From the cell containing the given text, extract its center point as [X, Y] coordinate. 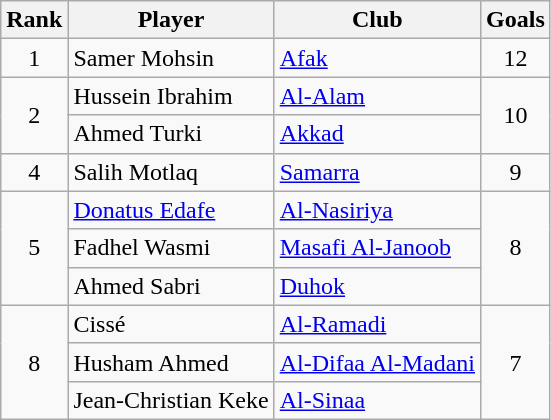
12 [516, 58]
Husham Ahmed [171, 362]
Hussein Ibrahim [171, 96]
Club [377, 20]
Al-Ramadi [377, 324]
Al-Nasiriya [377, 210]
Duhok [377, 286]
10 [516, 115]
Afak [377, 58]
Akkad [377, 134]
1 [34, 58]
Samer Mohsin [171, 58]
Al-Alam [377, 96]
Player [171, 20]
Jean-Christian Keke [171, 400]
Rank [34, 20]
Samarra [377, 172]
Cissé [171, 324]
2 [34, 115]
Ahmed Turki [171, 134]
Donatus Edafe [171, 210]
5 [34, 248]
Goals [516, 20]
Al-Difaa Al-Madani [377, 362]
Al-Sinaa [377, 400]
7 [516, 362]
Masafi Al-Janoob [377, 248]
9 [516, 172]
4 [34, 172]
Fadhel Wasmi [171, 248]
Ahmed Sabri [171, 286]
Salih Motlaq [171, 172]
